Detect which cell encompasses the target text, then output its [x, y] center coordinate. 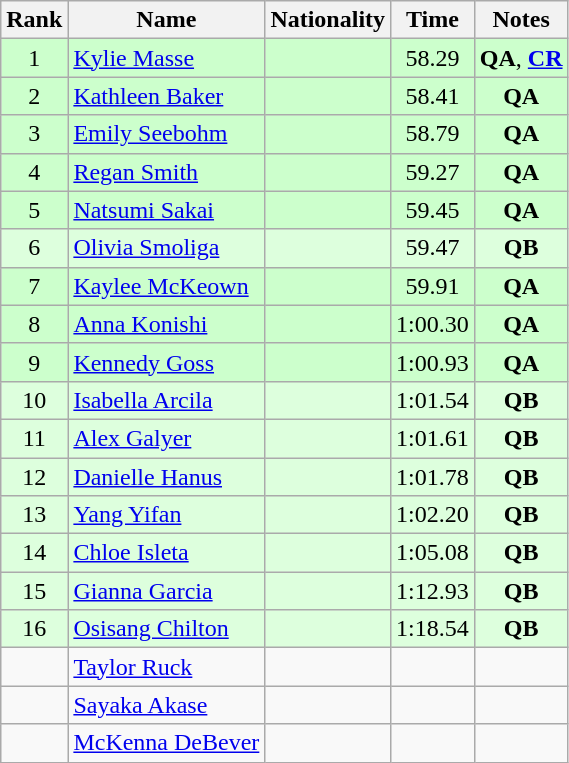
5 [34, 210]
1:01.61 [433, 438]
1:01.54 [433, 400]
Kaylee McKeown [166, 286]
Isabella Arcila [166, 400]
58.41 [433, 96]
2 [34, 96]
7 [34, 286]
Kennedy Goss [166, 362]
Emily Seebohm [166, 134]
Osisang Chilton [166, 629]
QA, CR [521, 58]
Yang Yifan [166, 515]
59.27 [433, 172]
8 [34, 324]
Olivia Smoliga [166, 248]
9 [34, 362]
59.45 [433, 210]
McKenna DeBever [166, 743]
Danielle Hanus [166, 477]
13 [34, 515]
Gianna Garcia [166, 591]
Sayaka Akase [166, 705]
Kylie Masse [166, 58]
58.79 [433, 134]
1:00.30 [433, 324]
4 [34, 172]
Natsumi Sakai [166, 210]
Taylor Ruck [166, 667]
1:01.78 [433, 477]
1:12.93 [433, 591]
10 [34, 400]
Notes [521, 20]
58.29 [433, 58]
Alex Galyer [166, 438]
Name [166, 20]
1:02.20 [433, 515]
12 [34, 477]
1:18.54 [433, 629]
Rank [34, 20]
Anna Konishi [166, 324]
1 [34, 58]
1:00.93 [433, 362]
Regan Smith [166, 172]
14 [34, 553]
Nationality [328, 20]
59.91 [433, 286]
3 [34, 134]
Time [433, 20]
1:05.08 [433, 553]
59.47 [433, 248]
16 [34, 629]
15 [34, 591]
Kathleen Baker [166, 96]
6 [34, 248]
11 [34, 438]
Chloe Isleta [166, 553]
